Return the (X, Y) coordinate for the center point of the cell that contains the specified text.  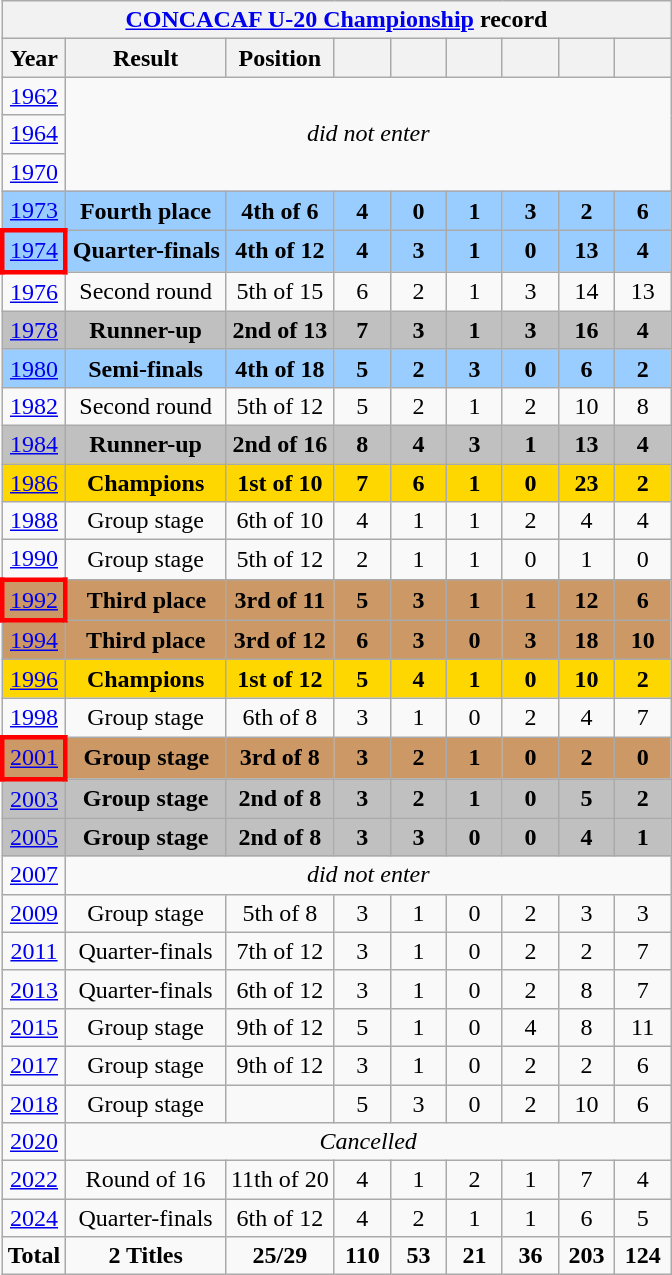
2022 (34, 1180)
Result (146, 58)
4th of 18 (280, 368)
3rd of 12 (280, 640)
2011 (34, 951)
53 (418, 1256)
1984 (34, 444)
7th of 12 (280, 951)
CONCACAF U-20 Championship record (336, 20)
Position (280, 58)
2018 (34, 1103)
14 (587, 292)
2015 (34, 1027)
12 (587, 600)
Fourth place (146, 211)
2nd of 13 (280, 330)
1994 (34, 640)
1970 (34, 172)
1st of 10 (280, 483)
2017 (34, 1065)
Cancelled (368, 1142)
5th of 8 (280, 913)
1986 (34, 483)
2nd of 16 (280, 444)
4th of 6 (280, 211)
1988 (34, 521)
Year (34, 58)
2001 (34, 758)
6th of 10 (280, 521)
25/29 (280, 1256)
Round of 16 (146, 1180)
36 (530, 1256)
6th of 8 (280, 718)
1974 (34, 252)
1992 (34, 600)
18 (587, 640)
2024 (34, 1218)
2007 (34, 875)
110 (362, 1256)
23 (587, 483)
1980 (34, 368)
21 (474, 1256)
3rd of 11 (280, 600)
Semi-finals (146, 368)
2 Titles (146, 1256)
203 (587, 1256)
1996 (34, 679)
2003 (34, 798)
1962 (34, 96)
1973 (34, 211)
2020 (34, 1142)
124 (643, 1256)
11th of 20 (280, 1180)
16 (587, 330)
5th of 15 (280, 292)
11 (643, 1027)
1990 (34, 560)
1964 (34, 134)
2005 (34, 837)
1976 (34, 292)
4th of 12 (280, 252)
3rd of 8 (280, 758)
Total (34, 1256)
2013 (34, 989)
1998 (34, 718)
1978 (34, 330)
1982 (34, 406)
2009 (34, 913)
1st of 12 (280, 679)
